Capture the cell that displays the provided text and extract its [X, Y] central coordinate. 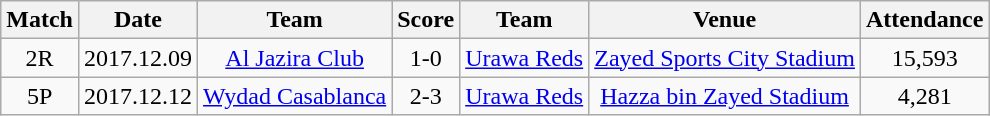
1-0 [426, 58]
Score [426, 20]
Hazza bin Zayed Stadium [725, 96]
2017.12.09 [138, 58]
2R [40, 58]
4,281 [924, 96]
Al Jazira Club [295, 58]
Zayed Sports City Stadium [725, 58]
15,593 [924, 58]
Attendance [924, 20]
2-3 [426, 96]
Venue [725, 20]
Wydad Casablanca [295, 96]
Date [138, 20]
5P [40, 96]
2017.12.12 [138, 96]
Match [40, 20]
